Provide the (X, Y) coordinate of the cell's center where the given text is located.  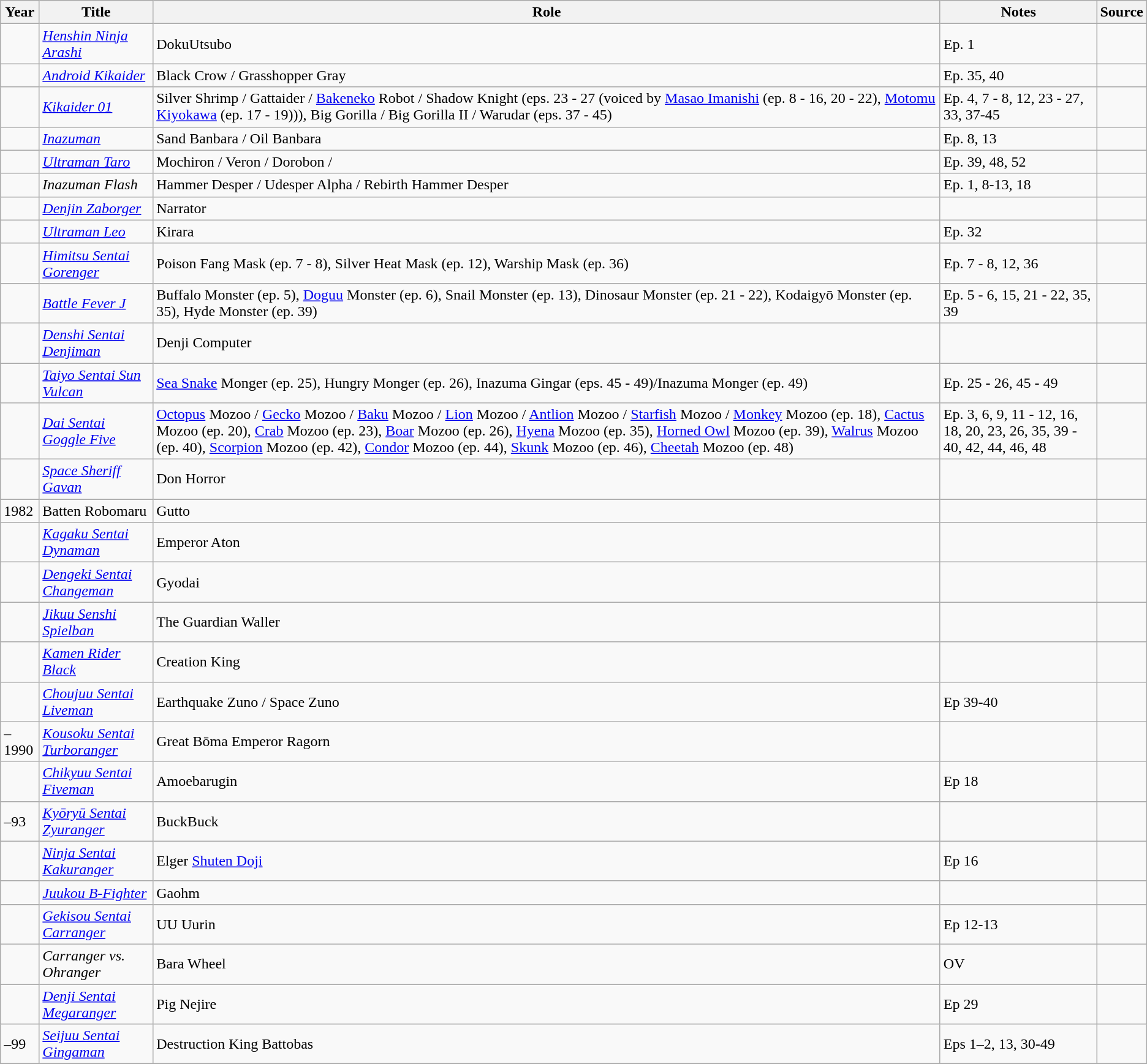
Narrator (547, 208)
Kousoku Sentai Turboranger (96, 741)
Juukou B-Fighter (96, 892)
BuckBuck (547, 821)
Bara Wheel (547, 964)
Kyōryū Sentai Zyuranger (96, 821)
Sand Banbara / Oil Banbara (547, 138)
Ep. 1 (1018, 44)
Hammer Desper / Udesper Alpha / Rebirth Hammer Desper (547, 185)
Gaohm (547, 892)
Kikaider 01 (96, 107)
Creation King (547, 662)
DokuUtsubo (547, 44)
Ep. 3, 6, 9, 11 - 12, 16, 18, 20, 23, 26, 35, 39 - 40, 42, 44, 46, 48 (1018, 431)
Ep. 35, 40 (1018, 75)
Batten Robomaru (96, 511)
Henshin Ninja Arashi (96, 44)
Ep. 25 - 26, 45 - 49 (1018, 382)
UU Uurin (547, 924)
Denji Sentai Megaranger (96, 1003)
Kagaku Sentai Dynaman (96, 543)
Inazuman (96, 138)
1982 (20, 511)
Eps 1–2, 13, 30-49 (1018, 1044)
Gekisou Sentai Carranger (96, 924)
Denji Computer (547, 343)
Android Kikaider (96, 75)
Sea Snake Monger (ep. 25), Hungry Monger (ep. 26), Inazuma Gingar (eps. 45 - 49)/Inazuma Monger (ep. 49) (547, 382)
Kamen Rider Black (96, 662)
Denshi Sentai Denjiman (96, 343)
Source (1121, 12)
Poison Fang Mask (ep. 7 - 8), Silver Heat Mask (ep. 12), Warship Mask (ep. 36) (547, 263)
Pig Nejire (547, 1003)
–99 (20, 1044)
Jikuu Senshi Spielban (96, 622)
Ultraman Leo (96, 232)
Ep. 8, 13 (1018, 138)
Himitsu Sentai Gorenger (96, 263)
Space Sheriff Gavan (96, 479)
Ep. 5 - 6, 15, 21 - 22, 35, 39 (1018, 303)
Chikyuu Sentai Fiveman (96, 782)
Role (547, 12)
Ep 18 (1018, 782)
Dai Sentai Goggle Five (96, 431)
Earthquake Zuno / Space Zuno (547, 702)
Emperor Aton (547, 543)
Ep. 1, 8-13, 18 (1018, 185)
Choujuu Sentai Liveman (96, 702)
–93 (20, 821)
Year (20, 12)
Denjin Zaborger (96, 208)
Notes (1018, 12)
OV (1018, 964)
–1990 (20, 741)
Taiyo Sentai Sun Vulcan (96, 382)
Dengeki Sentai Changeman (96, 582)
Carranger vs. Ohranger (96, 964)
Ep. 39, 48, 52 (1018, 162)
Elger Shuten Doji (547, 861)
Ep 39-40 (1018, 702)
Ultraman Taro (96, 162)
Battle Fever J (96, 303)
The Guardian Waller (547, 622)
Ep. 4, 7 - 8, 12, 23 - 27, 33, 37-45 (1018, 107)
Amoebarugin (547, 782)
Inazuman Flash (96, 185)
Ep 29 (1018, 1003)
Ninja Sentai Kakuranger (96, 861)
Black Crow / Grasshopper Gray (547, 75)
Ep. 32 (1018, 232)
Title (96, 12)
Ep 16 (1018, 861)
Seijuu Sentai Gingaman (96, 1044)
Great Bōma Emperor Ragorn (547, 741)
Gutto (547, 511)
Mochiron / Veron / Dorobon / (547, 162)
Kirara (547, 232)
Gyodai (547, 582)
Don Horror (547, 479)
Ep 12-13 (1018, 924)
Destruction King Battobas (547, 1044)
Ep. 7 - 8, 12, 36 (1018, 263)
